Scan for the cell matching the given text and deliver its [x, y] coordinate at center. 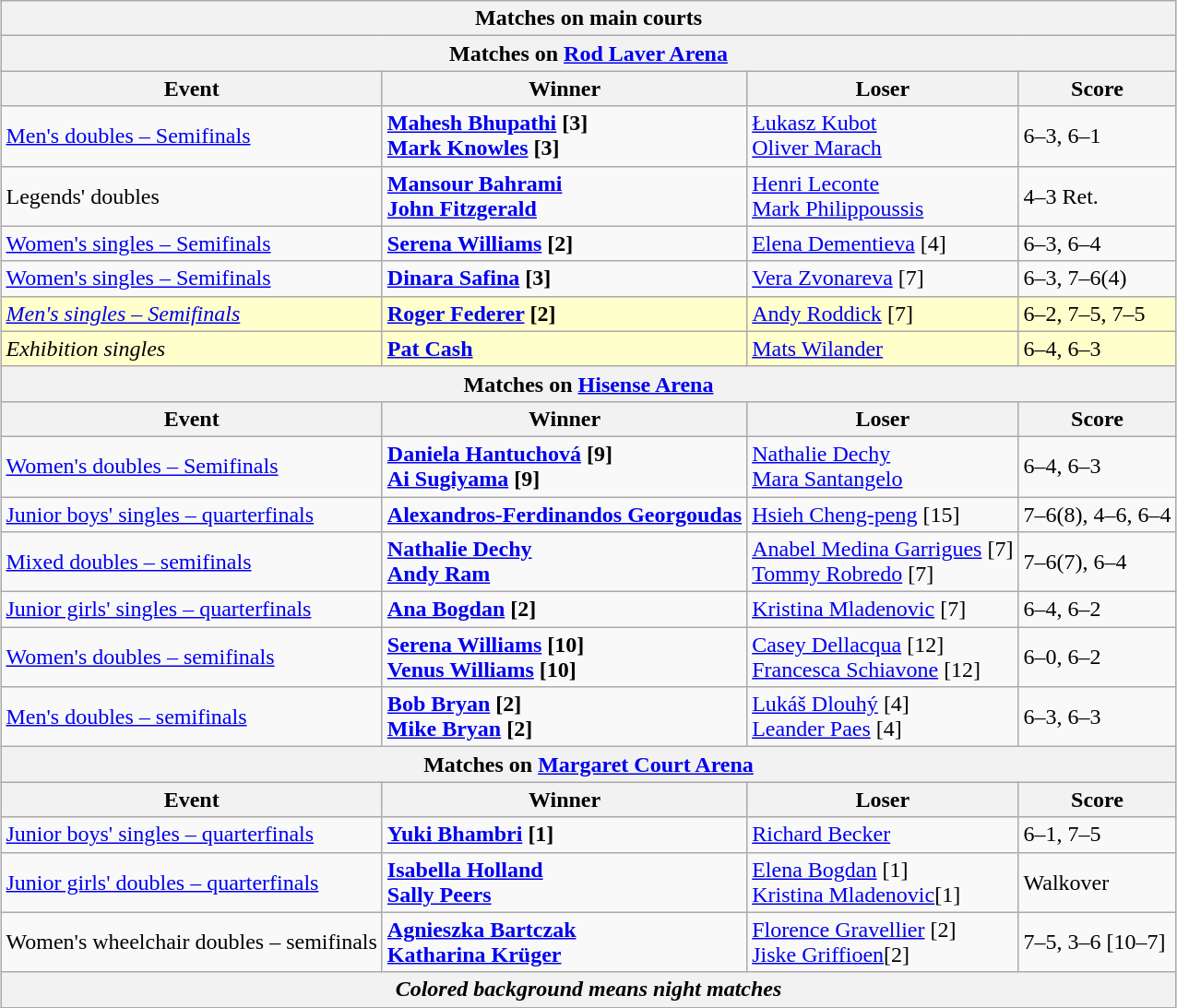
Men's doubles – semifinals [192, 717]
Roger Federer [2] [565, 314]
Serena Williams [10] Venus Williams [10] [565, 657]
Mats Wilander [883, 349]
Walkover [1098, 882]
Casey Dellacqua [12] Francesca Schiavone [12] [883, 657]
7–5, 3–6 [10–7] [1098, 943]
6–3, 6–1 [1098, 136]
7–6(8), 4–6, 6–4 [1098, 514]
Lukáš Dlouhý [4] Leander Paes [4] [883, 717]
Colored background means night matches [588, 990]
Serena Williams [2] [565, 243]
Łukasz Kubot Oliver Marach [883, 136]
Dinara Safina [3] [565, 279]
Florence Gravellier [2] Jiske Griffioen[2] [883, 943]
Mansour Bahrami John Fitzgerald [565, 196]
Mahesh Bhupathi [3] Mark Knowles [3] [565, 136]
Matches on Rod Laver Arena [588, 53]
Matches on Margaret Court Arena [588, 765]
Anabel Medina Garrigues [7] Tommy Robredo [7] [883, 563]
Bob Bryan [2] Mike Bryan [2] [565, 717]
7–6(7), 6–4 [1098, 563]
Women's doubles – Semifinals [192, 467]
Agnieszka Bartczak Katharina Krüger [565, 943]
Isabella Holland Sally Peers [565, 882]
Richard Becker [883, 835]
6–3, 6–3 [1098, 717]
Women's doubles – semifinals [192, 657]
6–3, 6–4 [1098, 243]
4–3 Ret. [1098, 196]
Mixed doubles – semifinals [192, 563]
6–3, 7–6(4) [1098, 279]
Henri Leconte Mark Philippoussis [883, 196]
Elena Dementieva [4] [883, 243]
Matches on Hisense Arena [588, 384]
Daniela Hantuchová [9] Ai Sugiyama [9] [565, 467]
Matches on main courts [588, 18]
6–2, 7–5, 7–5 [1098, 314]
6–4, 6–2 [1098, 610]
Men's singles – Semifinals [192, 314]
Nathalie Dechy Mara Santangelo [883, 467]
Legends' doubles [192, 196]
Hsieh Cheng-peng [15] [883, 514]
Elena Bogdan [1] Kristina Mladenovic[1] [883, 882]
Nathalie Dechy Andy Ram [565, 563]
6–1, 7–5 [1098, 835]
Junior girls' singles – quarterfinals [192, 610]
Women's wheelchair doubles – semifinals [192, 943]
6–0, 6–2 [1098, 657]
Ana Bogdan [2] [565, 610]
Yuki Bhambri [1] [565, 835]
Alexandros-Ferdinandos Georgoudas [565, 514]
Andy Roddick [7] [883, 314]
Junior girls' doubles – quarterfinals [192, 882]
Exhibition singles [192, 349]
Pat Cash [565, 349]
Men's doubles – Semifinals [192, 136]
Vera Zvonareva [7] [883, 279]
Kristina Mladenovic [7] [883, 610]
